Search for the cell housing the specified text and yield its (X, Y) center coordinate. 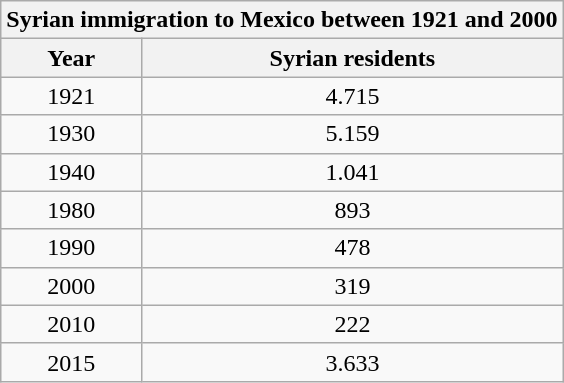
2010 (72, 324)
1.041 (352, 172)
Syrian residents (352, 58)
1930 (72, 134)
4.715 (352, 96)
1921 (72, 96)
1940 (72, 172)
2000 (72, 286)
3.633 (352, 362)
478 (352, 248)
893 (352, 210)
222 (352, 324)
Syrian immigration to Mexico between 1921 and 2000 (282, 20)
1990 (72, 248)
319 (352, 286)
5.159 (352, 134)
Year (72, 58)
2015 (72, 362)
1980 (72, 210)
